Extract the [X, Y] coordinate from the center of the cell holding the provided text.  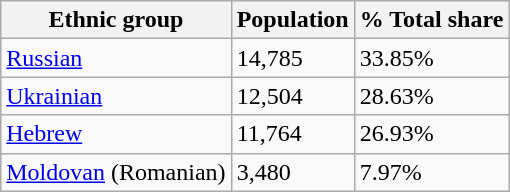
33.85% [432, 58]
11,764 [292, 134]
28.63% [432, 96]
Hebrew [116, 134]
7.97% [432, 172]
Ukrainian [116, 96]
Population [292, 20]
12,504 [292, 96]
% Total share [432, 20]
14,785 [292, 58]
Russian [116, 58]
26.93% [432, 134]
Ethnic group [116, 20]
Moldovan (Romanian) [116, 172]
3,480 [292, 172]
